Return the (X, Y) coordinate for the center point of the cell that contains the specified text.  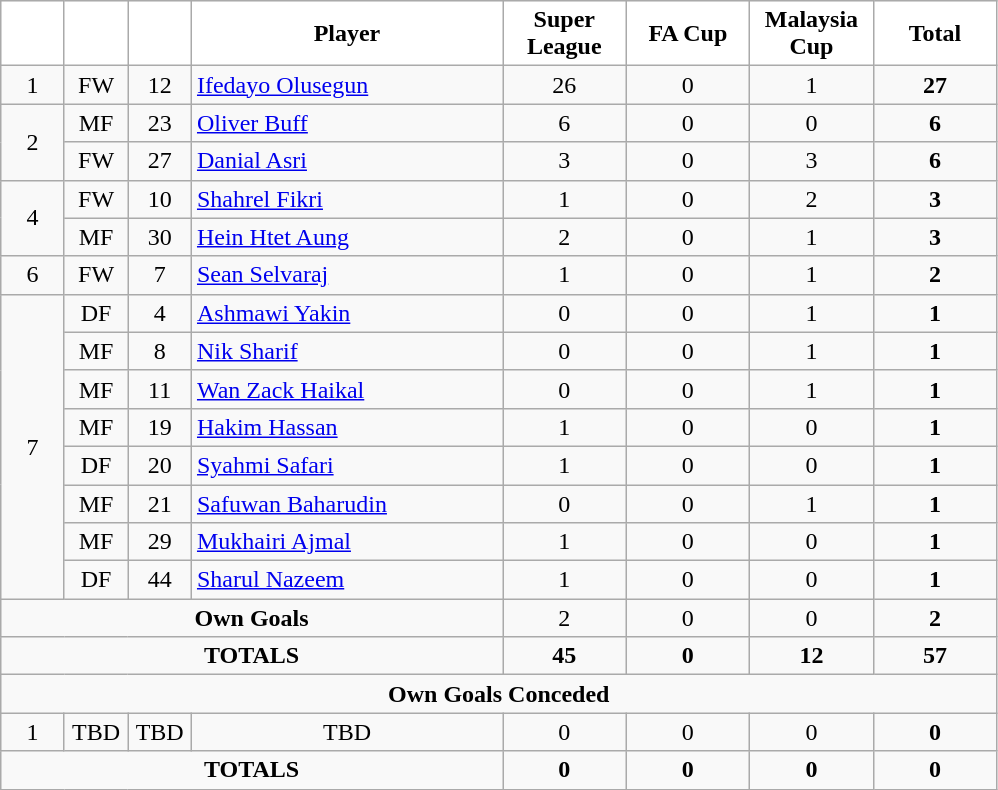
Own Goals (252, 618)
Super League (564, 34)
Safuwan Baharudin (346, 503)
26 (564, 85)
Ifedayo Olusegun (346, 85)
Danial Asri (346, 161)
44 (160, 580)
Oliver Buff (346, 123)
Ashmawi Yakin (346, 313)
Hein Htet Aung (346, 237)
Hakim Hassan (346, 427)
8 (160, 351)
Wan Zack Haikal (346, 389)
Mukhairi Ajmal (346, 542)
Sharul Nazeem (346, 580)
30 (160, 237)
45 (564, 656)
57 (935, 656)
10 (160, 199)
Nik Sharif (346, 351)
FA Cup (688, 34)
Malaysia Cup (812, 34)
Total (935, 34)
Sean Selvaraj (346, 275)
20 (160, 465)
11 (160, 389)
23 (160, 123)
Syahmi Safari (346, 465)
Player (346, 34)
19 (160, 427)
21 (160, 503)
Own Goals Conceded (499, 694)
29 (160, 542)
Shahrel Fikri (346, 199)
